Return [x, y] of the center of cell containing provided text 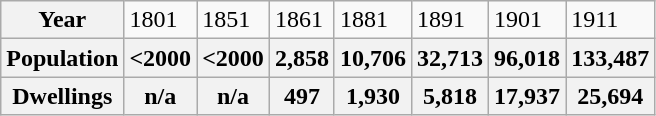
Dwellings [62, 96]
Year [62, 20]
1851 [234, 20]
17,937 [528, 96]
2,858 [302, 58]
133,487 [610, 58]
1891 [450, 20]
497 [302, 96]
1911 [610, 20]
1881 [372, 20]
1801 [160, 20]
1901 [528, 20]
25,694 [610, 96]
Population [62, 58]
32,713 [450, 58]
1861 [302, 20]
1,930 [372, 96]
10,706 [372, 58]
5,818 [450, 96]
96,018 [528, 58]
